Identify which cell holds the provided text, then report its (x, y) central coordinate. 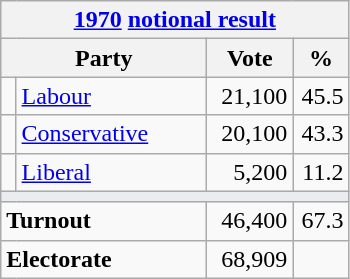
68,909 (250, 259)
Liberal (112, 172)
21,100 (250, 96)
Turnout (104, 221)
46,400 (250, 221)
67.3 (321, 221)
45.5 (321, 96)
20,100 (250, 134)
Conservative (112, 134)
43.3 (321, 134)
Party (104, 58)
% (321, 58)
11.2 (321, 172)
5,200 (250, 172)
Labour (112, 96)
Vote (250, 58)
Electorate (104, 259)
1970 notional result (175, 20)
